Pinpoint the cell where the given text exists, returning its [x, y] midpoint coordinate. 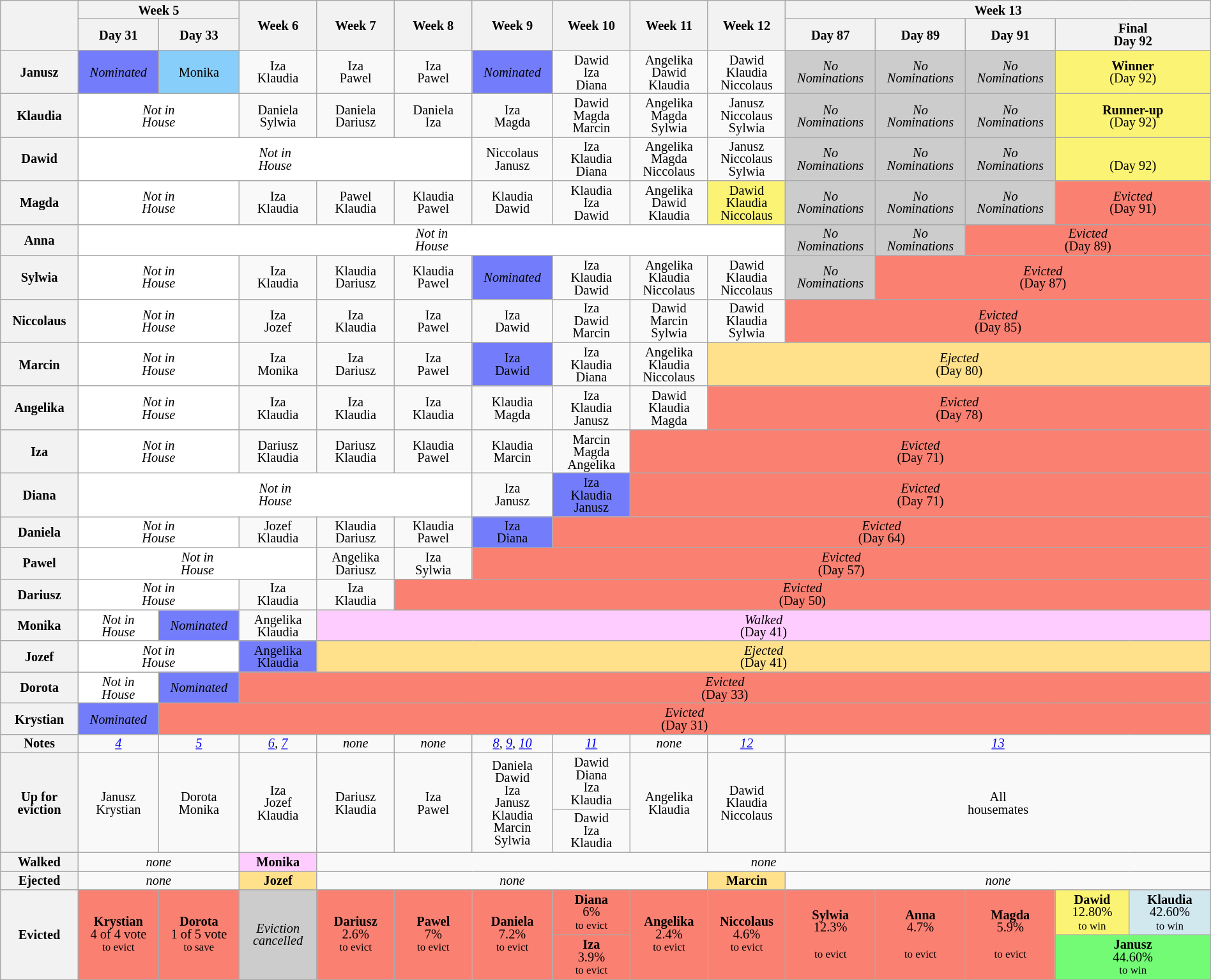
Klaudia [40, 115]
(Day 92) [1133, 158]
IzaJozefKlaudia [278, 802]
Diana [40, 494]
IzaDiana [512, 532]
Week 6 [278, 25]
NiccolausJanusz [512, 158]
IzaDawidMarcin [591, 321]
Dorota [40, 687]
Ejected (Day 41) [764, 657]
Krystian4 of 4 voteto evict [118, 934]
Evicted (Day 50) [803, 594]
8, 9, 10 [512, 744]
Notes [40, 744]
Sylwia12.3%to evict [830, 934]
DawidKlaudiaMagda [669, 408]
Dawid [40, 158]
Runner-up(Day 92) [1133, 115]
Week 5 [158, 9]
Allhousemates [998, 802]
Ejected (Day 80) [959, 364]
Magda [40, 203]
Pawel [40, 563]
Magda5.9%to evict [1010, 934]
Evicted (Day 85) [998, 321]
IzaJanusz [512, 494]
Dorota1 of 5 voteto save [199, 934]
Dariusz [40, 594]
Angelika [40, 408]
Week 10 [591, 25]
5 [199, 744]
Evicted (Day 91) [1133, 203]
IzaSylwia [434, 563]
Walked (Day 41) [764, 625]
11 [591, 744]
FinalDay 92 [1133, 34]
Niccolaus [40, 321]
Evicted (Day 78) [959, 408]
Anna [40, 240]
Sylwia [40, 277]
KlaudiaIzaDawid [591, 203]
6, 7 [278, 744]
Janusz [40, 72]
DawidIzaKlaudia [591, 831]
Evicted (Day 57) [841, 563]
DanielaIza [434, 115]
DawidKlaudiaSylwia [747, 321]
Iza3.9%to evict [591, 957]
Winner(Day 92) [1133, 72]
AngelikaDariusz [356, 563]
Day 33 [199, 34]
Day 87 [830, 34]
IzaMonika [278, 364]
MarcinMagdaAngelika [591, 451]
PawelKlaudia [356, 203]
AngelikaMagdaNiccolaus [669, 158]
JanuszKrystian [118, 802]
Evictioncancelled [278, 934]
IzaMagda [512, 115]
KlaudiaDawid [512, 203]
Ejected [40, 880]
4 [118, 744]
Evicted (Day 87) [1044, 277]
12 [747, 744]
KlaudiaMarcin [512, 451]
DanielaSylwia [278, 115]
Dawid12.80%to win [1092, 912]
Dariusz2.6%to evict [356, 934]
13 [998, 744]
Week 8 [434, 25]
Evicted (Day 31) [685, 718]
Daniela7.2%to evict [512, 934]
Anna4.7%to evict [921, 934]
Angelika2.4%to evict [669, 934]
Janusz44.60%to win [1133, 957]
Iza [40, 451]
Diana6%to evict [591, 912]
IzaKlaudiaDawid [591, 277]
KlaudiaMagda [512, 408]
Week 11 [669, 25]
Week 13 [998, 9]
Up foreviction [40, 802]
DawidMagdaMarcin [591, 115]
Evicted [40, 934]
Day 91 [1010, 34]
IzaJozef [278, 321]
DanielaDawidIzaJanuszKlaudiaMarcinSylwia [512, 802]
IzaDariusz [356, 364]
DawidIzaDiana [591, 72]
DawidDianaIzaKlaudia [591, 781]
Evicted (Day 64) [881, 532]
Day 89 [921, 34]
Krystian [40, 718]
DawidMarcinSylwia [669, 321]
AngelikaMagdaSylwia [669, 115]
JozefKlaudia [278, 532]
Daniela [40, 532]
Niccolaus4.6%to evict [747, 934]
DorotaMonika [199, 802]
Week 7 [356, 25]
Evicted (Day 89) [1088, 240]
DanielaDariusz [356, 115]
Klaudia42.60%to win [1170, 912]
Day 31 [118, 34]
Evicted (Day 33) [724, 687]
Pawel7%to evict [434, 934]
Walked [40, 861]
Week 12 [747, 25]
Week 9 [512, 25]
